Return the [x, y] coordinate for the center point of the cell that contains the specified text.  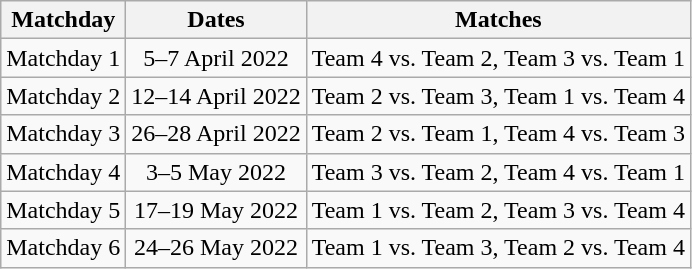
Matchday [64, 20]
Team 4 vs. Team 2, Team 3 vs. Team 1 [498, 58]
Team 2 vs. Team 1, Team 4 vs. Team 3 [498, 134]
26–28 April 2022 [216, 134]
Team 3 vs. Team 2, Team 4 vs. Team 1 [498, 172]
3–5 May 2022 [216, 172]
Matchday 1 [64, 58]
Team 1 vs. Team 2, Team 3 vs. Team 4 [498, 210]
Matchday 6 [64, 248]
Matchday 2 [64, 96]
17–19 May 2022 [216, 210]
5–7 April 2022 [216, 58]
Matches [498, 20]
12–14 April 2022 [216, 96]
Matchday 3 [64, 134]
Team 2 vs. Team 3, Team 1 vs. Team 4 [498, 96]
Team 1 vs. Team 3, Team 2 vs. Team 4 [498, 248]
24–26 May 2022 [216, 248]
Dates [216, 20]
Matchday 5 [64, 210]
Matchday 4 [64, 172]
